Locate the cell with the specified text and output its [X, Y] center coordinate. 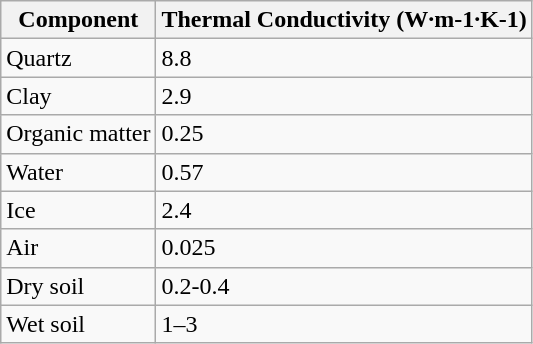
Ice [78, 210]
2.9 [344, 96]
Thermal Conductivity (W·m‐1·K‐1) [344, 20]
Water [78, 172]
Organic matter [78, 134]
0.25 [344, 134]
0.57 [344, 172]
Quartz [78, 58]
0.2‐0.4 [344, 286]
Wet soil [78, 324]
Clay [78, 96]
Component [78, 20]
1–3 [344, 324]
8.8 [344, 58]
Dry soil [78, 286]
Air [78, 248]
0.025 [344, 248]
2.4 [344, 210]
